Search for the cell housing the specified text and yield its (x, y) center coordinate. 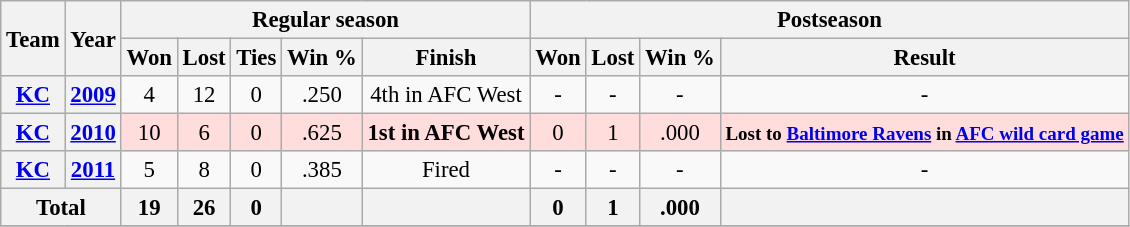
2010 (93, 133)
12 (204, 95)
Year (93, 38)
Lost to Baltimore Ravens in AFC wild card game (924, 133)
4 (149, 95)
Finish (446, 58)
26 (204, 208)
.250 (322, 95)
8 (204, 170)
Result (924, 58)
Postseason (830, 20)
Fired (446, 170)
19 (149, 208)
Ties (256, 58)
6 (204, 133)
4th in AFC West (446, 95)
2011 (93, 170)
1st in AFC West (446, 133)
Total (61, 208)
5 (149, 170)
Team (33, 38)
.385 (322, 170)
10 (149, 133)
Regular season (326, 20)
2009 (93, 95)
.625 (322, 133)
